Locate the cell with the specified text and output its [X, Y] center coordinate. 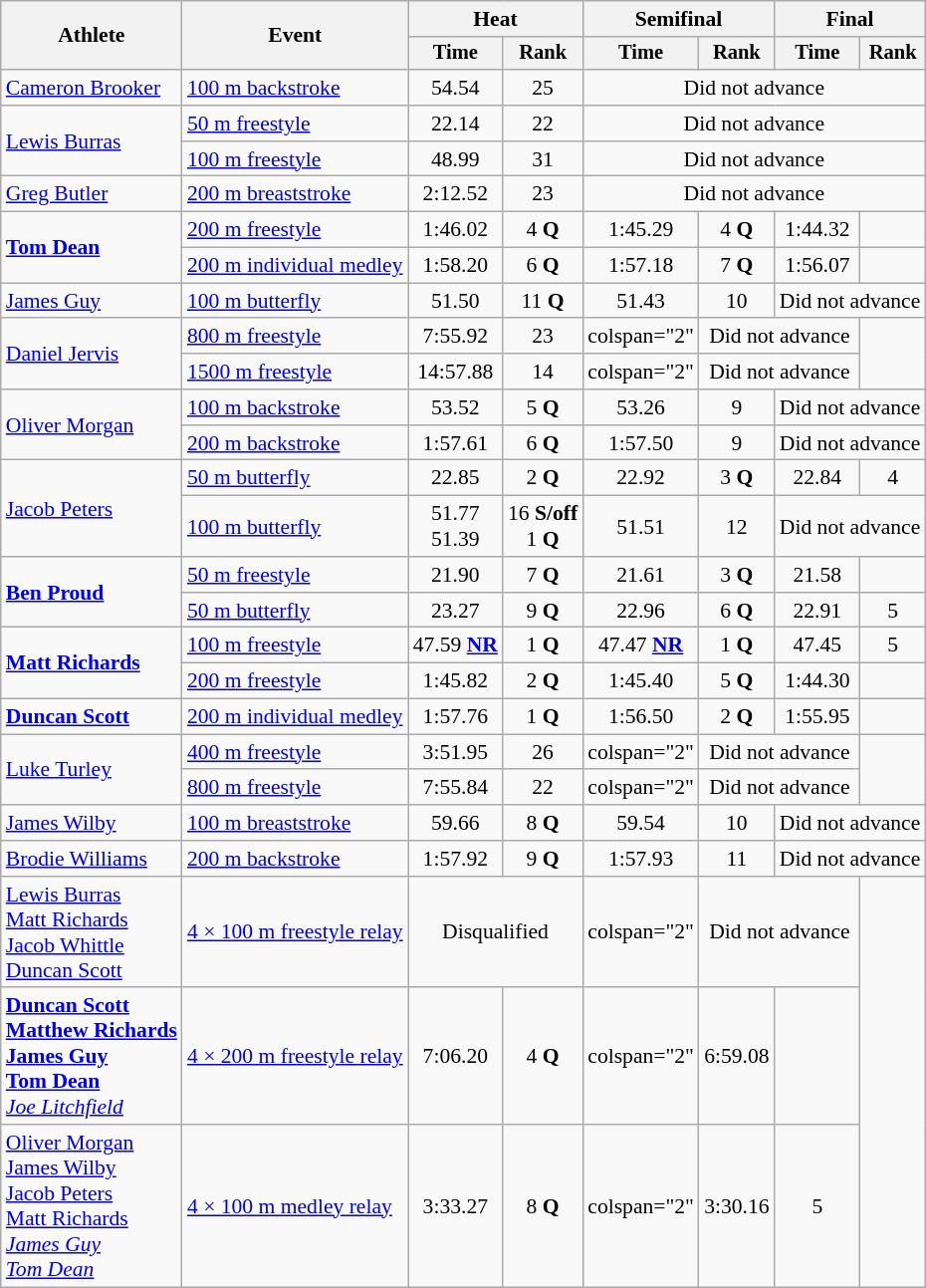
1:44.32 [817, 230]
Lewis Burras Matt Richards Jacob Whittle Duncan Scott [92, 932]
Oliver Morgan [92, 424]
12 [737, 526]
47.45 [817, 645]
4 × 100 m medley relay [295, 1205]
Event [295, 36]
Luke Turley [92, 769]
1:56.07 [817, 266]
21.90 [456, 575]
3:33.27 [456, 1205]
1500 m freestyle [295, 372]
47.59 NR [456, 645]
26 [543, 752]
Oliver Morgan James Wilby Jacob Peters Matt RichardsJames Guy Tom Dean [92, 1205]
59.66 [456, 823]
48.99 [456, 159]
James Guy [92, 301]
1:57.92 [456, 859]
1:45.82 [456, 681]
Duncan Scott Matthew RichardsJames GuyTom DeanJoe Litchfield [92, 1057]
51.50 [456, 301]
4 [892, 478]
11 Q [543, 301]
7:55.84 [456, 788]
14:57.88 [456, 372]
7:55.92 [456, 337]
Jacob Peters [92, 508]
11 [737, 859]
1:58.20 [456, 266]
James Wilby [92, 823]
1:44.30 [817, 681]
47.47 NR [641, 645]
53.52 [456, 407]
31 [543, 159]
Lewis Burras [92, 141]
7:06.20 [456, 1057]
Ben Proud [92, 592]
54.54 [456, 88]
22.14 [456, 124]
Disqualified [496, 932]
21.58 [817, 575]
1:57.76 [456, 717]
Matt Richards [92, 663]
Duncan Scott [92, 717]
Final [850, 19]
51.7751.39 [456, 526]
16 S/off1 Q [543, 526]
25 [543, 88]
Greg Butler [92, 194]
51.51 [641, 526]
200 m breaststroke [295, 194]
22.96 [641, 611]
Tom Dean [92, 247]
22.92 [641, 478]
4 × 200 m freestyle relay [295, 1057]
1:45.29 [641, 230]
Heat [496, 19]
1:55.95 [817, 717]
51.43 [641, 301]
100 m breaststroke [295, 823]
22.84 [817, 478]
Semifinal [678, 19]
1:45.40 [641, 681]
1:57.93 [641, 859]
Daniel Jervis [92, 355]
1:57.18 [641, 266]
3:30.16 [737, 1205]
4 × 100 m freestyle relay [295, 932]
400 m freestyle [295, 752]
23.27 [456, 611]
Athlete [92, 36]
1:46.02 [456, 230]
3:51.95 [456, 752]
1:57.50 [641, 443]
2:12.52 [456, 194]
22.85 [456, 478]
21.61 [641, 575]
22.91 [817, 611]
6:59.08 [737, 1057]
Brodie Williams [92, 859]
1:57.61 [456, 443]
14 [543, 372]
1:56.50 [641, 717]
Cameron Brooker [92, 88]
53.26 [641, 407]
59.54 [641, 823]
